Return (X, Y) of the center of cell containing provided text 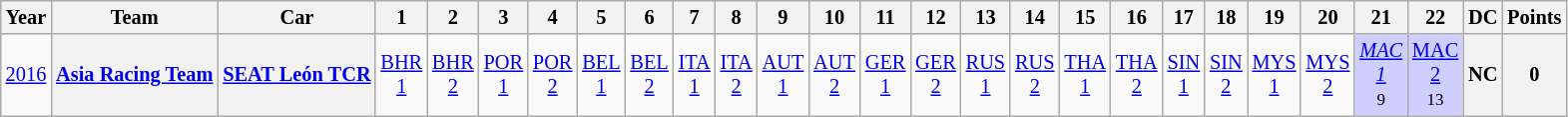
19 (1275, 17)
Asia Racing Team (134, 75)
ITA1 (695, 75)
3 (503, 17)
SIN2 (1226, 75)
10 (834, 17)
17 (1184, 17)
NC (1483, 75)
15 (1085, 17)
13 (986, 17)
21 (1381, 17)
DC (1483, 17)
1 (401, 17)
7 (695, 17)
POR1 (503, 75)
9 (784, 17)
BHR2 (453, 75)
SEAT León TCR (296, 75)
22 (1435, 17)
18 (1226, 17)
GER1 (885, 75)
14 (1034, 17)
MAC19 (1381, 75)
POR2 (553, 75)
5 (601, 17)
Team (134, 17)
MYS2 (1327, 75)
16 (1137, 17)
6 (649, 17)
12 (935, 17)
MYS1 (1275, 75)
BEL1 (601, 75)
BEL2 (649, 75)
Car (296, 17)
ITA2 (737, 75)
RUS1 (986, 75)
GER2 (935, 75)
20 (1327, 17)
SIN1 (1184, 75)
4 (553, 17)
AUT2 (834, 75)
BHR1 (401, 75)
RUS2 (1034, 75)
8 (737, 17)
MAC213 (1435, 75)
2 (453, 17)
THA1 (1085, 75)
THA2 (1137, 75)
AUT1 (784, 75)
0 (1534, 75)
Points (1534, 17)
11 (885, 17)
Year (26, 17)
2016 (26, 75)
